Detect which cell encompasses the target text, then output its (x, y) center coordinate. 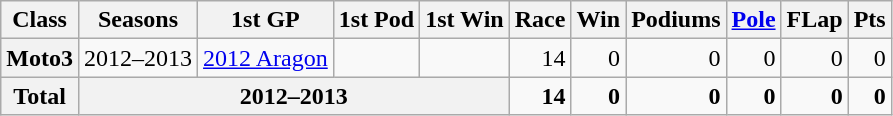
Class (40, 20)
Moto3 (40, 58)
Seasons (138, 20)
Race (540, 20)
1st GP (266, 20)
Total (40, 96)
1st Pod (376, 20)
Win (598, 20)
FLap (814, 20)
1st Win (465, 20)
2012 Aragon (266, 58)
Pts (870, 20)
Podiums (676, 20)
Pole (754, 20)
